Locate the cell with the specified text and output its [X, Y] center coordinate. 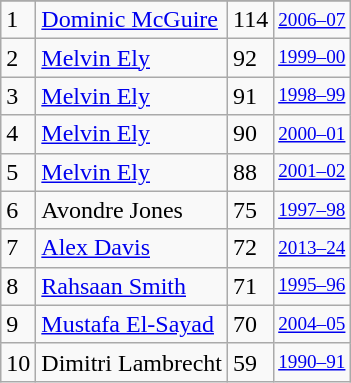
114 [250, 20]
6 [18, 210]
Rahsaan Smith [132, 286]
1999–00 [312, 58]
59 [250, 362]
71 [250, 286]
9 [18, 324]
Dominic McGuire [132, 20]
1990–91 [312, 362]
91 [250, 96]
7 [18, 248]
92 [250, 58]
2004–05 [312, 324]
2013–24 [312, 248]
3 [18, 96]
1995–96 [312, 286]
88 [250, 172]
2001–02 [312, 172]
8 [18, 286]
70 [250, 324]
75 [250, 210]
2 [18, 58]
5 [18, 172]
1998–99 [312, 96]
10 [18, 362]
2006–07 [312, 20]
Dimitri Lambrecht [132, 362]
Avondre Jones [132, 210]
72 [250, 248]
4 [18, 134]
90 [250, 134]
Alex Davis [132, 248]
2000–01 [312, 134]
1997–98 [312, 210]
1 [18, 20]
Mustafa El-Sayad [132, 324]
